For the text-containing cell, return its midpoint in [X, Y] coordinate format. 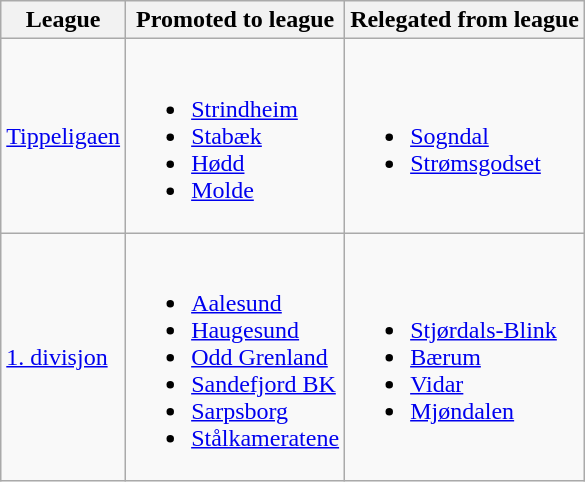
League [64, 20]
Tippeligaen [64, 136]
Promoted to league [236, 20]
1. divisjon [64, 357]
StrindheimStabækHøddMolde [236, 136]
SogndalStrømsgodset [465, 136]
AalesundHaugesundOdd GrenlandSandefjord BKSarpsborgStålkameratene [236, 357]
Stjørdals-BlinkBærumVidarMjøndalen [465, 357]
Relegated from league [465, 20]
